For the text-containing cell, return its midpoint in [x, y] coordinate format. 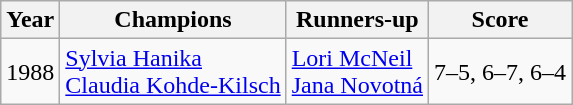
Score [500, 20]
Champions [173, 20]
Runners-up [357, 20]
Lori McNeil Jana Novotná [357, 72]
1988 [30, 72]
Sylvia Hanika Claudia Kohde-Kilsch [173, 72]
Year [30, 20]
7–5, 6–7, 6–4 [500, 72]
